Detect which cell encompasses the target text, then output its [X, Y] center coordinate. 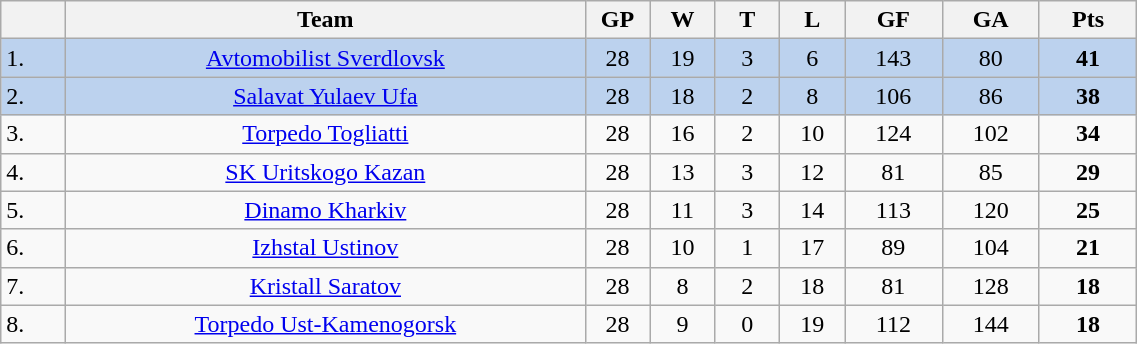
Avtomobilist Sverdlovsk [326, 58]
120 [990, 210]
Pts [1088, 20]
0 [748, 324]
Kristall Saratov [326, 286]
1. [34, 58]
29 [1088, 172]
80 [990, 58]
112 [894, 324]
9 [682, 324]
128 [990, 286]
113 [894, 210]
6 [812, 58]
Torpedo Ust-Kamenogorsk [326, 324]
144 [990, 324]
85 [990, 172]
86 [990, 96]
17 [812, 248]
14 [812, 210]
SK Uritskogo Kazan [326, 172]
Izhstal Ustinov [326, 248]
Dinamo Kharkiv [326, 210]
5. [34, 210]
38 [1088, 96]
8. [34, 324]
25 [1088, 210]
Torpedo Togliatti [326, 134]
106 [894, 96]
W [682, 20]
16 [682, 134]
124 [894, 134]
41 [1088, 58]
4. [34, 172]
12 [812, 172]
L [812, 20]
GF [894, 20]
6. [34, 248]
34 [1088, 134]
GA [990, 20]
T [748, 20]
2. [34, 96]
102 [990, 134]
1 [748, 248]
21 [1088, 248]
3. [34, 134]
Team [326, 20]
Salavat Yulaev Ufa [326, 96]
143 [894, 58]
89 [894, 248]
11 [682, 210]
GP [618, 20]
7. [34, 286]
104 [990, 248]
13 [682, 172]
